Detect which cell encompasses the target text, then output its [x, y] center coordinate. 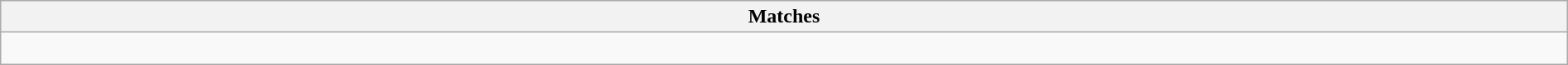
Matches [784, 17]
